Return (X, Y) of the center of cell containing provided text 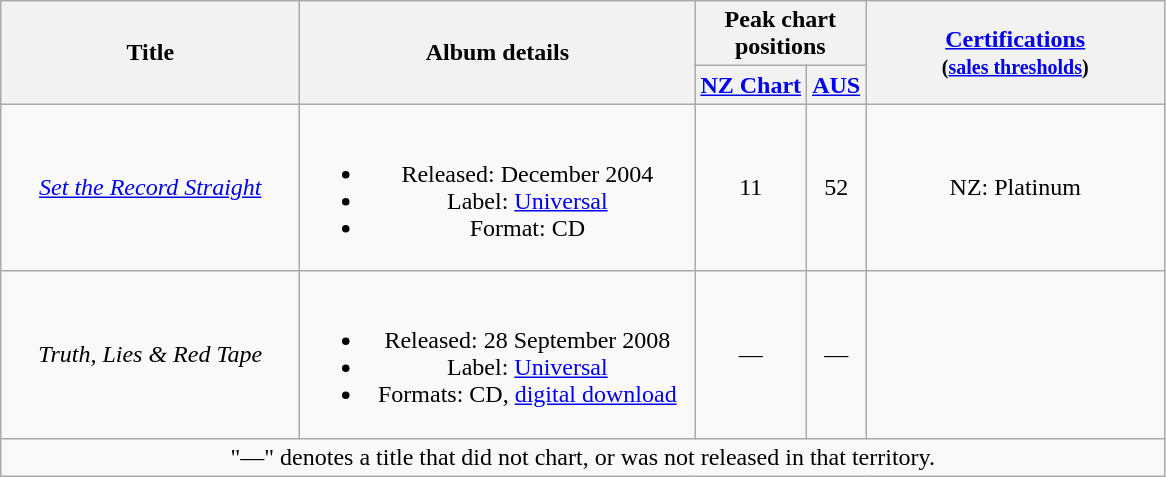
Released: 28 September 2008Label: UniversalFormats: CD, digital download (498, 354)
NZ Chart (751, 85)
"—" denotes a title that did not chart, or was not released in that territory. (583, 457)
Certifications(sales thresholds) (1016, 52)
NZ: Platinum (1016, 188)
Truth, Lies & Red Tape (150, 354)
Album details (498, 52)
Peak chartpositions (780, 34)
52 (836, 188)
Title (150, 52)
Released: December 2004Label: UniversalFormat: CD (498, 188)
11 (751, 188)
Set the Record Straight (150, 188)
AUS (836, 85)
